Identify which cell holds the provided text, then report its (x, y) central coordinate. 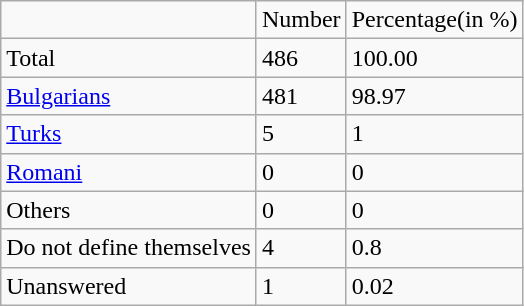
481 (301, 96)
Percentage(in %) (434, 20)
5 (301, 134)
Unanswered (129, 286)
Total (129, 58)
0.02 (434, 286)
100.00 (434, 58)
486 (301, 58)
Turks (129, 134)
0.8 (434, 248)
Bulgarians (129, 96)
Romani (129, 172)
Do not define themselves (129, 248)
4 (301, 248)
Number (301, 20)
Others (129, 210)
98.97 (434, 96)
